Search for the cell housing the specified text and yield its (x, y) center coordinate. 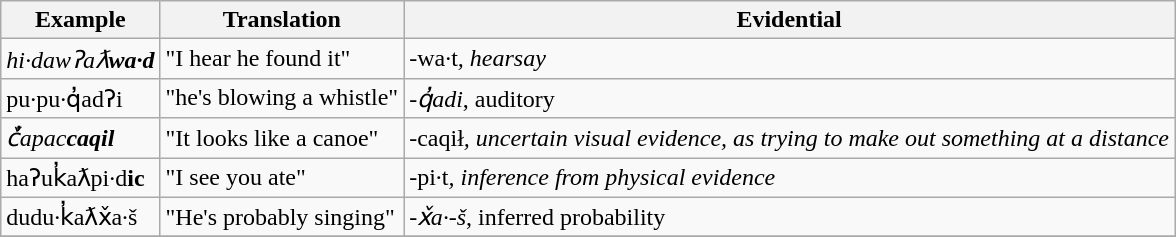
Evidential (790, 20)
Example (80, 20)
"I hear he found it" (282, 59)
hi·dawʔaƛwa·d (80, 59)
haʔuk̓aƛpi·dic (80, 178)
"It looks like a canoe" (282, 138)
pu·pu·q̓adʔi (80, 98)
-caqił, uncertain visual evidence, as trying to make out something at a distance (790, 138)
-wa·t, hearsay (790, 59)
Translation (282, 20)
"he's blowing a whistle" (282, 98)
-q̓adi, auditory (790, 98)
-pi·t, inference from physical evidence (790, 178)
č̓apaccaqil (80, 138)
-x̌a·-š, inferred probability (790, 217)
"I see you ate" (282, 178)
dudu·k̓aƛx̌a·š (80, 217)
"He's probably singing" (282, 217)
